Detect which cell encompasses the target text, then output its (X, Y) center coordinate. 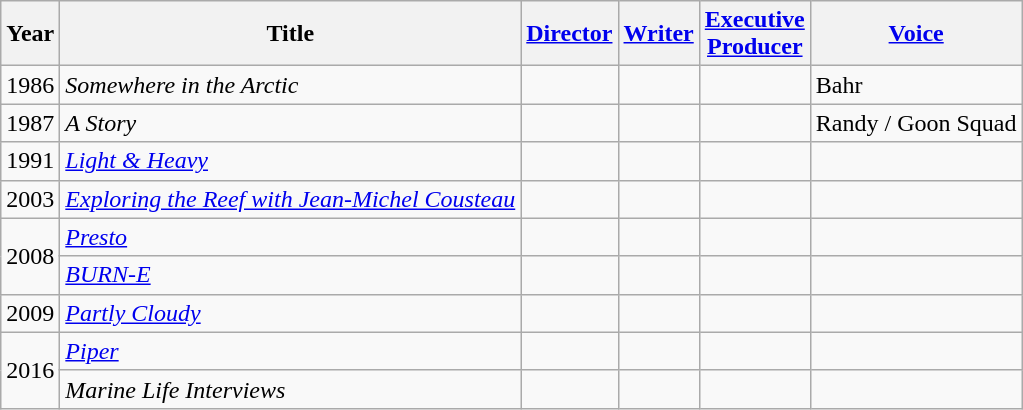
1986 (30, 85)
Voice (916, 34)
2009 (30, 313)
Writer (658, 34)
Marine Life Interviews (290, 389)
Piper (290, 351)
Title (290, 34)
Light & Heavy (290, 161)
Bahr (916, 85)
2003 (30, 199)
ExecutiveProducer (754, 34)
Somewhere in the Arctic (290, 85)
2008 (30, 256)
BURN-E (290, 275)
Randy / Goon Squad (916, 123)
Exploring the Reef with Jean-Michel Cousteau (290, 199)
A Story (290, 123)
Year (30, 34)
Presto (290, 237)
1987 (30, 123)
Director (570, 34)
Partly Cloudy (290, 313)
2016 (30, 370)
1991 (30, 161)
